Provide the (X, Y) coordinate of the cell's center where the given text is located.  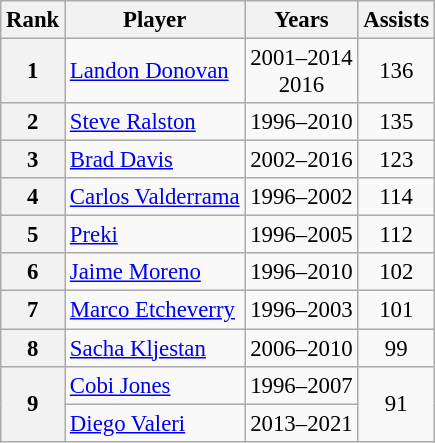
Landon Donovan (155, 72)
1 (33, 72)
91 (396, 404)
Years (302, 20)
Cobi Jones (155, 385)
2013–2021 (302, 423)
3 (33, 160)
7 (33, 310)
4 (33, 197)
1996–2003 (302, 310)
1996–2005 (302, 235)
101 (396, 310)
8 (33, 348)
Brad Davis (155, 160)
2001–20142016 (302, 72)
6 (33, 273)
2002–2016 (302, 160)
2 (33, 122)
Diego Valeri (155, 423)
135 (396, 122)
Assists (396, 20)
112 (396, 235)
Rank (33, 20)
1996–2002 (302, 197)
9 (33, 404)
Steve Ralston (155, 122)
Marco Etcheverry (155, 310)
114 (396, 197)
99 (396, 348)
102 (396, 273)
Sacha Kljestan (155, 348)
136 (396, 72)
2006–2010 (302, 348)
Preki (155, 235)
5 (33, 235)
123 (396, 160)
1996–2007 (302, 385)
Carlos Valderrama (155, 197)
Jaime Moreno (155, 273)
Player (155, 20)
